Scan for the cell matching the given text and deliver its (X, Y) coordinate at center. 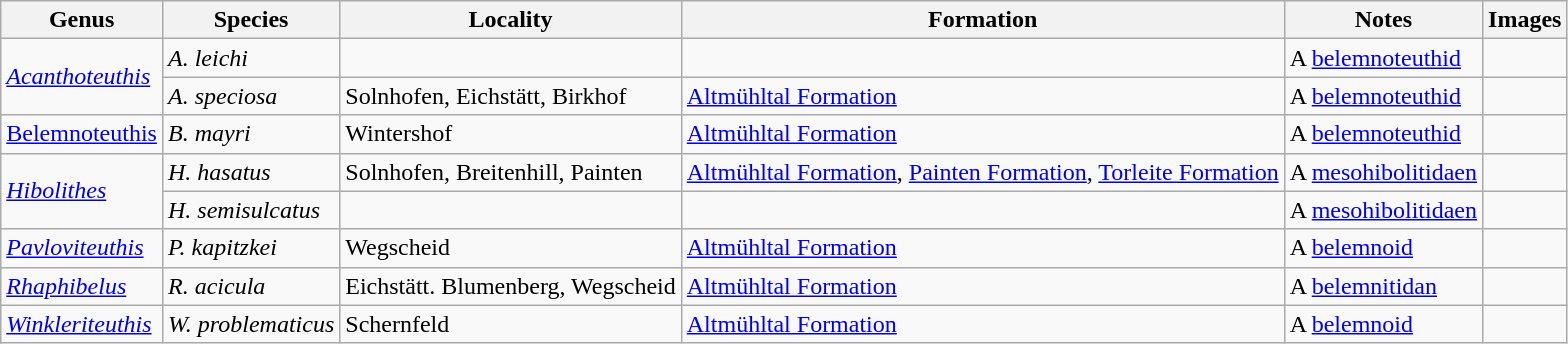
Eichstätt. Blumenberg, Wegscheid (511, 286)
Altmühltal Formation, Painten Formation, Torleite Formation (982, 172)
Winkleriteuthis (82, 324)
H. hasatus (250, 172)
Schernfeld (511, 324)
H. semisulcatus (250, 210)
Wintershof (511, 134)
Wegscheid (511, 248)
Pavloviteuthis (82, 248)
Genus (82, 20)
Hibolithes (82, 191)
Locality (511, 20)
A. leichi (250, 58)
Notes (1383, 20)
A. speciosa (250, 96)
Rhaphibelus (82, 286)
Solnhofen, Breitenhill, Painten (511, 172)
R. acicula (250, 286)
A belemnitidan (1383, 286)
W. problematicus (250, 324)
Solnhofen, Eichstätt, Birkhof (511, 96)
Species (250, 20)
Images (1525, 20)
Formation (982, 20)
P. kapitzkei (250, 248)
Belemnoteuthis (82, 134)
Acanthoteuthis (82, 77)
B. mayri (250, 134)
